Locate the cell with the specified text and output its (x, y) center coordinate. 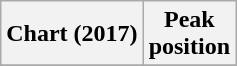
Peakposition (189, 34)
Chart (2017) (72, 34)
